For the text-containing cell, return its midpoint in [x, y] coordinate format. 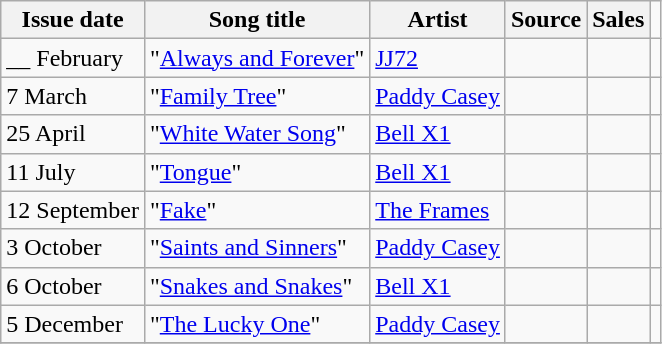
"The Lucky One" [256, 324]
"Family Tree" [256, 96]
"White Water Song" [256, 134]
"Fake" [256, 210]
Song title [256, 20]
"Always and Forever" [256, 58]
Sales [618, 20]
"Snakes and Snakes" [256, 286]
The Frames [438, 210]
11 July [73, 172]
6 October [73, 286]
Source [546, 20]
25 April [73, 134]
7 March [73, 96]
JJ72 [438, 58]
Artist [438, 20]
5 December [73, 324]
"Tongue" [256, 172]
3 October [73, 248]
12 September [73, 210]
"Saints and Sinners" [256, 248]
__ February [73, 58]
Issue date [73, 20]
